Output the [X, Y] coordinate of the center of the cell containing the given text.  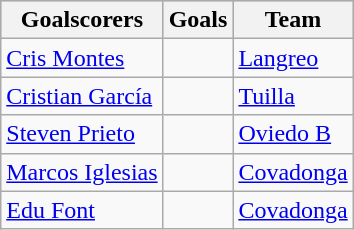
Cristian García [82, 96]
Goals [198, 20]
Team [293, 20]
Marcos Iglesias [82, 172]
Steven Prieto [82, 134]
Oviedo B [293, 134]
Cris Montes [82, 58]
Tuilla [293, 96]
Goalscorers [82, 20]
Edu Font [82, 210]
Langreo [293, 58]
